Capture the cell that displays the provided text and extract its (x, y) central coordinate. 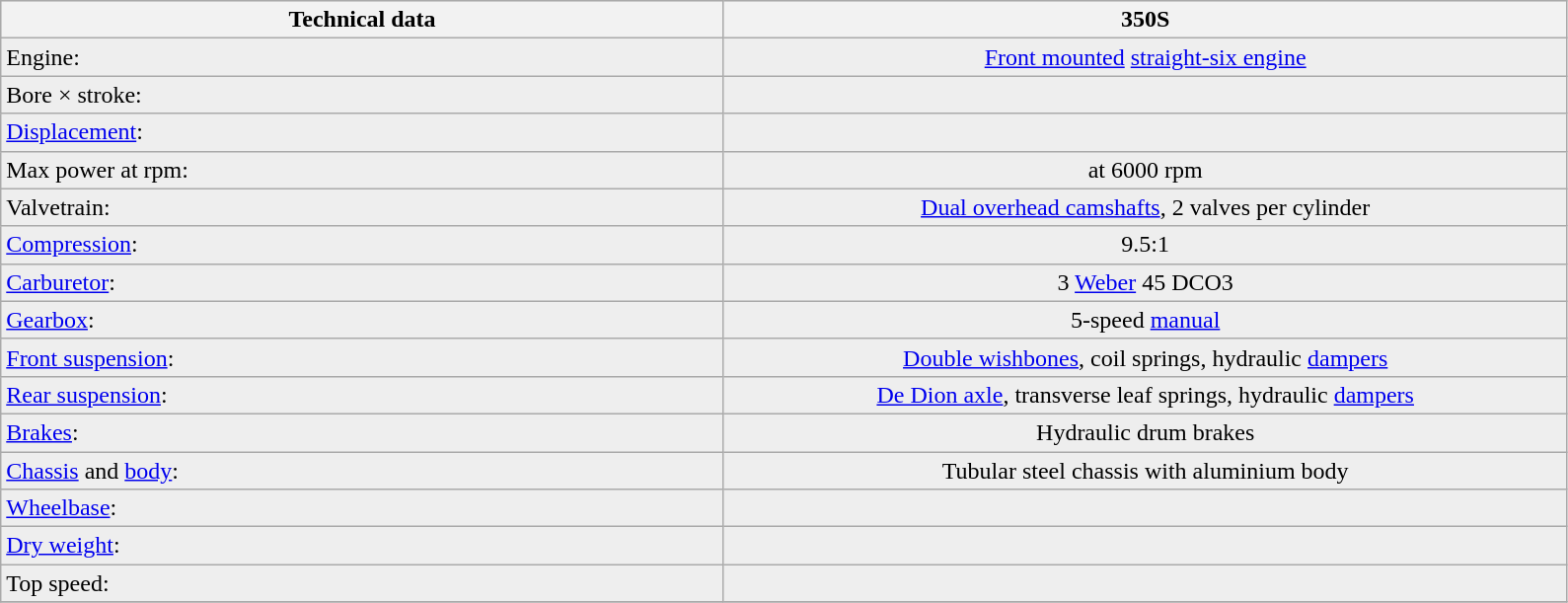
Front mounted straight-six engine (1145, 57)
Technical data (363, 20)
Tubular steel chassis with aluminium body (1145, 471)
Top speed: (363, 583)
Brakes: (363, 432)
Chassis and body: (363, 471)
Dry weight: (363, 546)
Compression: (363, 245)
at 6000 rpm (1145, 170)
9.5:1 (1145, 245)
Hydraulic drum brakes (1145, 432)
Carburetor: (363, 282)
Bore × stroke: (363, 95)
350S (1145, 20)
Max power at rpm: (363, 170)
5-speed manual (1145, 320)
Displacement: (363, 132)
Engine: (363, 57)
3 Weber 45 DCO3 (1145, 282)
De Dion axle, transverse leaf springs, hydraulic dampers (1145, 395)
Wheelbase: (363, 508)
Rear suspension: (363, 395)
Valvetrain: (363, 207)
Front suspension: (363, 357)
Gearbox: (363, 320)
Double wishbones, coil springs, hydraulic dampers (1145, 357)
Dual overhead camshafts, 2 valves per cylinder (1145, 207)
